Pinpoint the cell where the given text exists, returning its [x, y] midpoint coordinate. 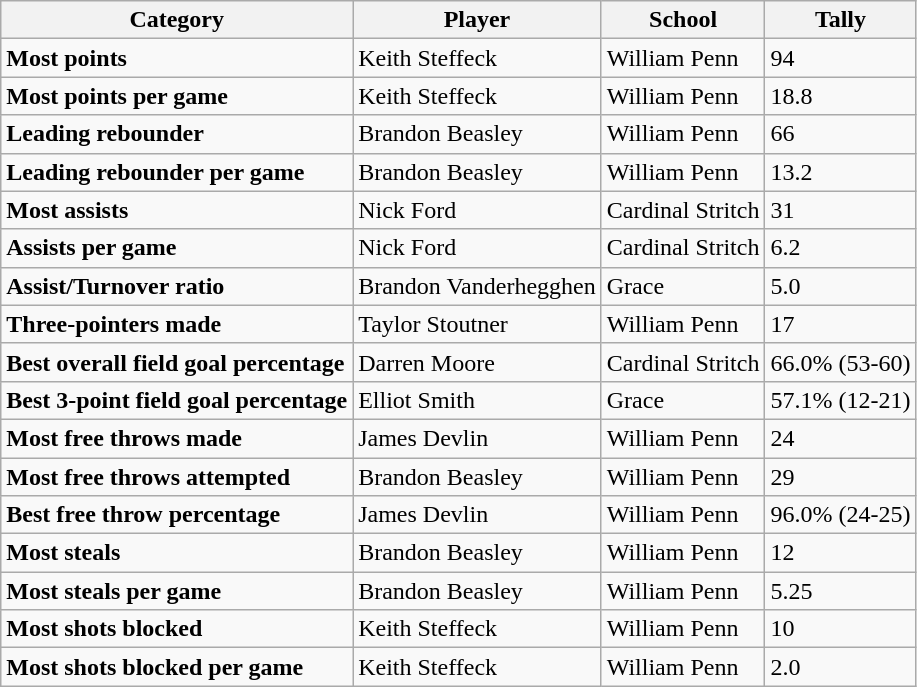
29 [840, 477]
Assist/Turnover ratio [177, 286]
57.1% (12-21) [840, 400]
Leading rebounder [177, 134]
Assists per game [177, 248]
12 [840, 553]
Most assists [177, 210]
17 [840, 324]
2.0 [840, 667]
Three-pointers made [177, 324]
Most free throws made [177, 438]
Most steals per game [177, 591]
Elliot Smith [478, 400]
6.2 [840, 248]
10 [840, 629]
Taylor Stoutner [478, 324]
Best free throw percentage [177, 515]
Most steals [177, 553]
Tally [840, 20]
Category [177, 20]
Leading rebounder per game [177, 172]
Darren Moore [478, 362]
18.8 [840, 96]
66 [840, 134]
13.2 [840, 172]
Best overall field goal percentage [177, 362]
Most points [177, 58]
31 [840, 210]
Most shots blocked [177, 629]
66.0% (53-60) [840, 362]
5.0 [840, 286]
94 [840, 58]
96.0% (24-25) [840, 515]
Most points per game [177, 96]
School [683, 20]
Brandon Vanderhegghen [478, 286]
5.25 [840, 591]
24 [840, 438]
Most free throws attempted [177, 477]
Player [478, 20]
Best 3-point field goal percentage [177, 400]
Most shots blocked per game [177, 667]
